Output the (x, y) coordinate of the center of the cell containing the given text.  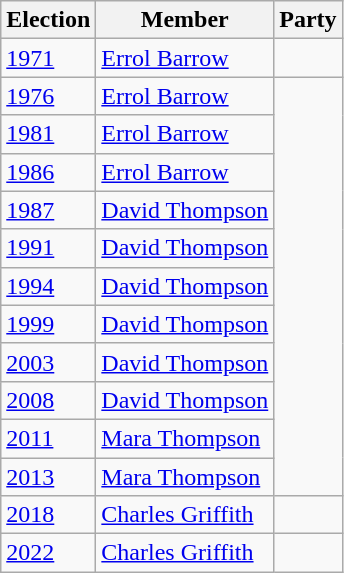
1971 (48, 58)
1991 (48, 248)
2011 (48, 438)
2003 (48, 362)
Party (308, 20)
Member (185, 20)
2013 (48, 477)
1986 (48, 172)
1987 (48, 210)
1981 (48, 134)
1976 (48, 96)
2022 (48, 553)
2018 (48, 515)
1999 (48, 324)
1994 (48, 286)
Election (48, 20)
2008 (48, 400)
